Find where the given text appears and provide that cell's center as [x, y] coordinate. 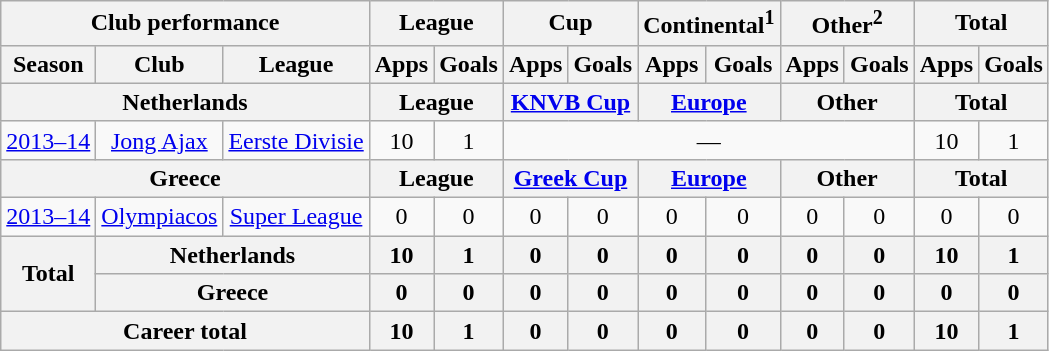
Cup [570, 24]
Super League [296, 217]
Club [160, 64]
— [708, 140]
Career total [185, 331]
Jong Ajax [160, 140]
Greek Cup [570, 178]
Continental1 [709, 24]
Other2 [847, 24]
Season [48, 64]
Eerste Divisie [296, 140]
Club performance [185, 24]
Olympiacos [160, 217]
KNVB Cup [570, 102]
